Search for the cell housing the specified text and yield its [X, Y] center coordinate. 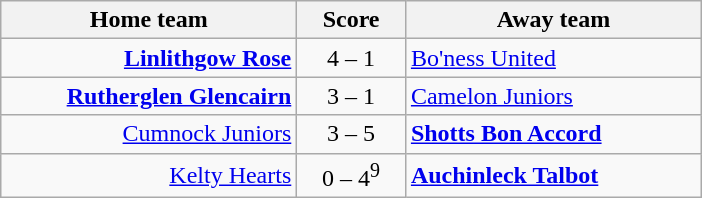
Cumnock Juniors [149, 134]
3 – 5 [352, 134]
Linlithgow Rose [149, 58]
Home team [149, 20]
Score [352, 20]
Bo'ness United [553, 58]
0 – 49 [352, 176]
4 – 1 [352, 58]
Shotts Bon Accord [553, 134]
Auchinleck Talbot [553, 176]
Camelon Juniors [553, 96]
Away team [553, 20]
Kelty Hearts [149, 176]
3 – 1 [352, 96]
Rutherglen Glencairn [149, 96]
